Pinpoint the cell where the given text exists, returning its (x, y) midpoint coordinate. 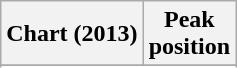
Peakposition (189, 34)
Chart (2013) (72, 34)
